Detect which cell encompasses the target text, then output its (X, Y) center coordinate. 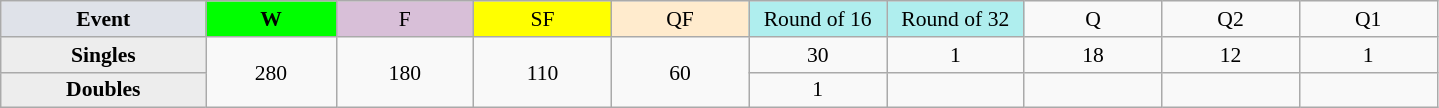
Q1 (1368, 19)
18 (1093, 55)
F (405, 19)
60 (680, 72)
SF (543, 19)
QF (680, 19)
30 (818, 55)
W (271, 19)
Event (104, 19)
Round of 32 (955, 19)
Q2 (1231, 19)
Round of 16 (818, 19)
280 (271, 72)
180 (405, 72)
Singles (104, 55)
110 (543, 72)
Doubles (104, 90)
12 (1231, 55)
Q (1093, 19)
